Return the (X, Y) coordinate for the center point of the cell that contains the specified text.  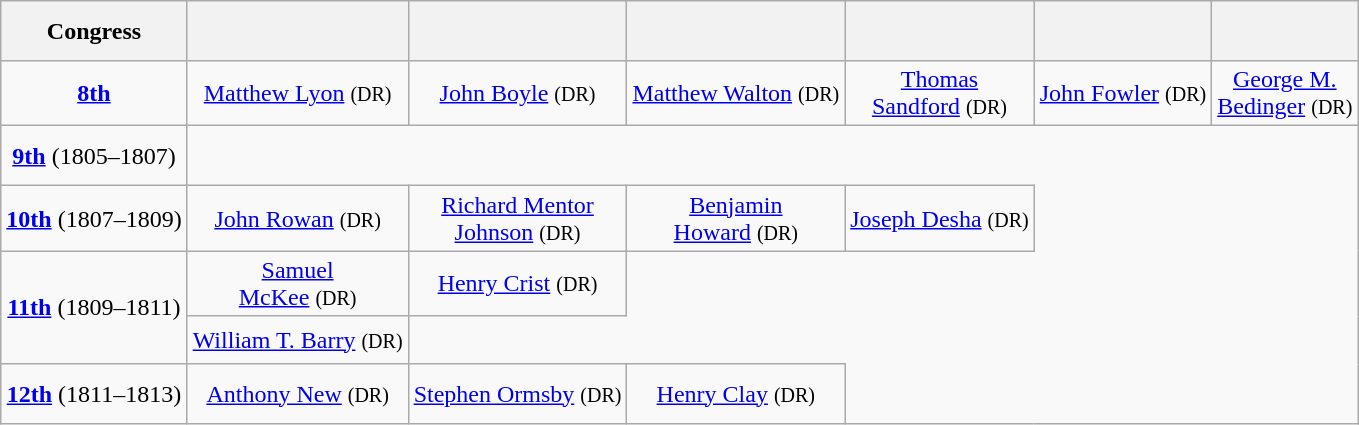
Matthew Lyon (DR) (298, 94)
Henry Clay (DR) (736, 394)
Henry Crist (DR) (518, 284)
11th (1809–1811) (94, 308)
SamuelMcKee (DR) (298, 284)
12th (1811–1813) (94, 394)
BenjaminHoward (DR) (736, 218)
Matthew Walton (DR) (736, 94)
Joseph Desha (DR) (940, 218)
Anthony New (DR) (298, 394)
8th (94, 94)
10th (1807–1809) (94, 218)
William T. Barry (DR) (298, 340)
John Rowan (DR) (298, 218)
Richard MentorJohnson (DR) (518, 218)
Congress (94, 31)
John Fowler (DR) (1123, 94)
John Boyle (DR) (518, 94)
George M.Bedinger (DR) (1285, 94)
9th (1805–1807) (94, 156)
Stephen Ormsby (DR) (518, 394)
ThomasSandford (DR) (940, 94)
